Pinpoint the cell where the given text exists, returning its [X, Y] midpoint coordinate. 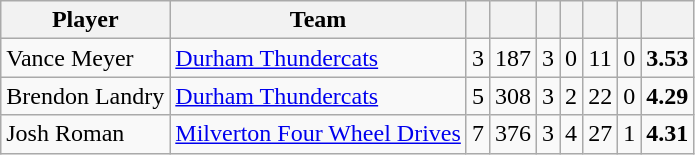
4.31 [668, 134]
Brendon Landry [86, 96]
187 [512, 58]
308 [512, 96]
5 [478, 96]
1 [630, 134]
2 [572, 96]
Milverton Four Wheel Drives [318, 134]
3.53 [668, 58]
Josh Roman [86, 134]
Player [86, 20]
27 [600, 134]
11 [600, 58]
4.29 [668, 96]
Vance Meyer [86, 58]
22 [600, 96]
Team [318, 20]
4 [572, 134]
7 [478, 134]
376 [512, 134]
